Scan for the cell matching the given text and deliver its [x, y] coordinate at center. 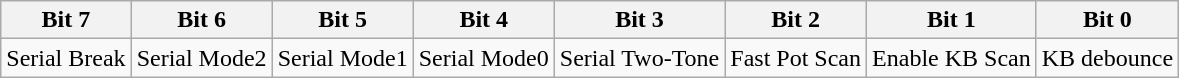
Serial Mode2 [202, 58]
Bit 5 [342, 20]
Bit 4 [484, 20]
KB debounce [1107, 58]
Enable KB Scan [952, 58]
Serial Mode1 [342, 58]
Bit 6 [202, 20]
Serial Two-Tone [640, 58]
Bit 3 [640, 20]
Serial Break [66, 58]
Bit 7 [66, 20]
Bit 0 [1107, 20]
Fast Pot Scan [796, 58]
Serial Mode0 [484, 58]
Bit 2 [796, 20]
Bit 1 [952, 20]
